Identify which cell holds the provided text, then report its [X, Y] central coordinate. 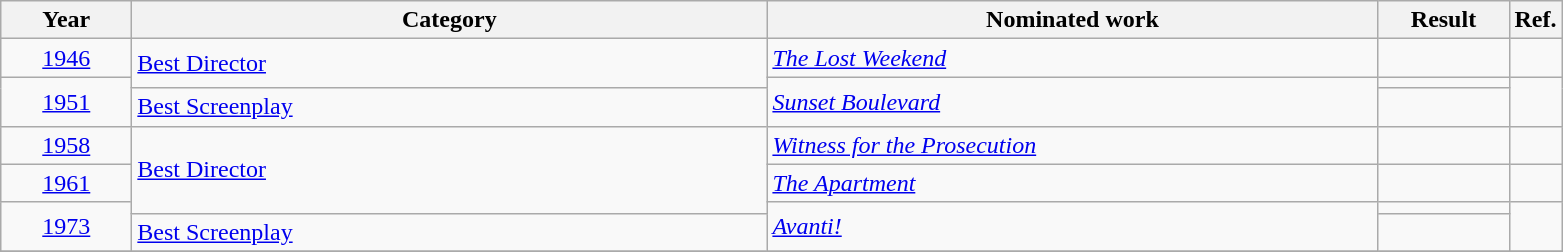
Category [450, 20]
1946 [66, 58]
Ref. [1536, 20]
1951 [66, 102]
Result [1444, 20]
Avanti! [1072, 226]
1958 [66, 145]
1973 [66, 226]
Sunset Boulevard [1072, 102]
Nominated work [1072, 20]
1961 [66, 183]
Year [66, 20]
The Apartment [1072, 183]
The Lost Weekend [1072, 58]
Witness for the Prosecution [1072, 145]
